Identify which cell holds the provided text, then report its [X, Y] central coordinate. 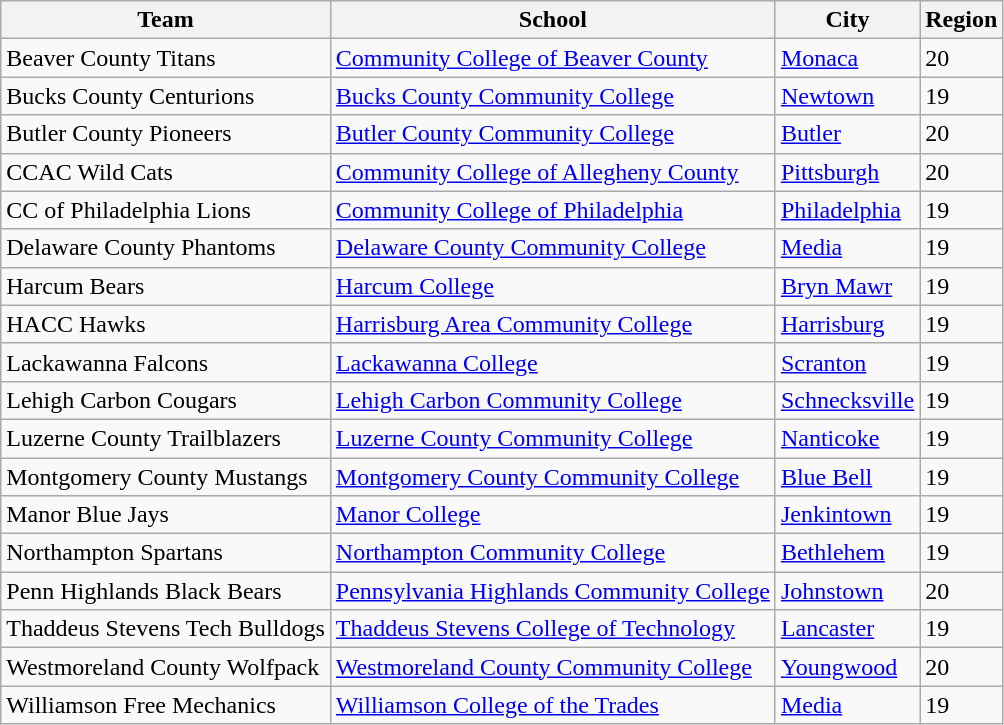
Region [962, 20]
Bethlehem [847, 553]
Montgomery County Mustangs [166, 477]
Harrisburg [847, 324]
School [552, 20]
Lackawanna Falcons [166, 362]
Lehigh Carbon Community College [552, 400]
Williamson College of the Trades [552, 705]
Westmoreland County Community College [552, 667]
Thaddeus Stevens Tech Bulldogs [166, 629]
Lehigh Carbon Cougars [166, 400]
Penn Highlands Black Bears [166, 591]
Harrisburg Area Community College [552, 324]
Philadelphia [847, 210]
Community College of Philadelphia [552, 210]
Luzerne County Community College [552, 438]
Northampton Spartans [166, 553]
Montgomery County Community College [552, 477]
Williamson Free Mechanics [166, 705]
CC of Philadelphia Lions [166, 210]
Thaddeus Stevens College of Technology [552, 629]
City [847, 20]
Newtown [847, 96]
CCAC Wild Cats [166, 172]
Harcum Bears [166, 286]
Johnstown [847, 591]
Monaca [847, 58]
HACC Hawks [166, 324]
Delaware County Phantoms [166, 248]
Westmoreland County Wolfpack [166, 667]
Jenkintown [847, 515]
Bucks County Centurions [166, 96]
Beaver County Titans [166, 58]
Manor Blue Jays [166, 515]
Butler [847, 134]
Bucks County Community College [552, 96]
Pennsylvania Highlands Community College [552, 591]
Delaware County Community College [552, 248]
Bryn Mawr [847, 286]
Butler County Pioneers [166, 134]
Harcum College [552, 286]
Youngwood [847, 667]
Community College of Allegheny County [552, 172]
Manor College [552, 515]
Team [166, 20]
Lackawanna College [552, 362]
Nanticoke [847, 438]
Lancaster [847, 629]
Butler County Community College [552, 134]
Scranton [847, 362]
Northampton Community College [552, 553]
Pittsburgh [847, 172]
Blue Bell [847, 477]
Schnecksville [847, 400]
Community College of Beaver County [552, 58]
Luzerne County Trailblazers [166, 438]
